From the cell containing the given text, extract its center point as [x, y] coordinate. 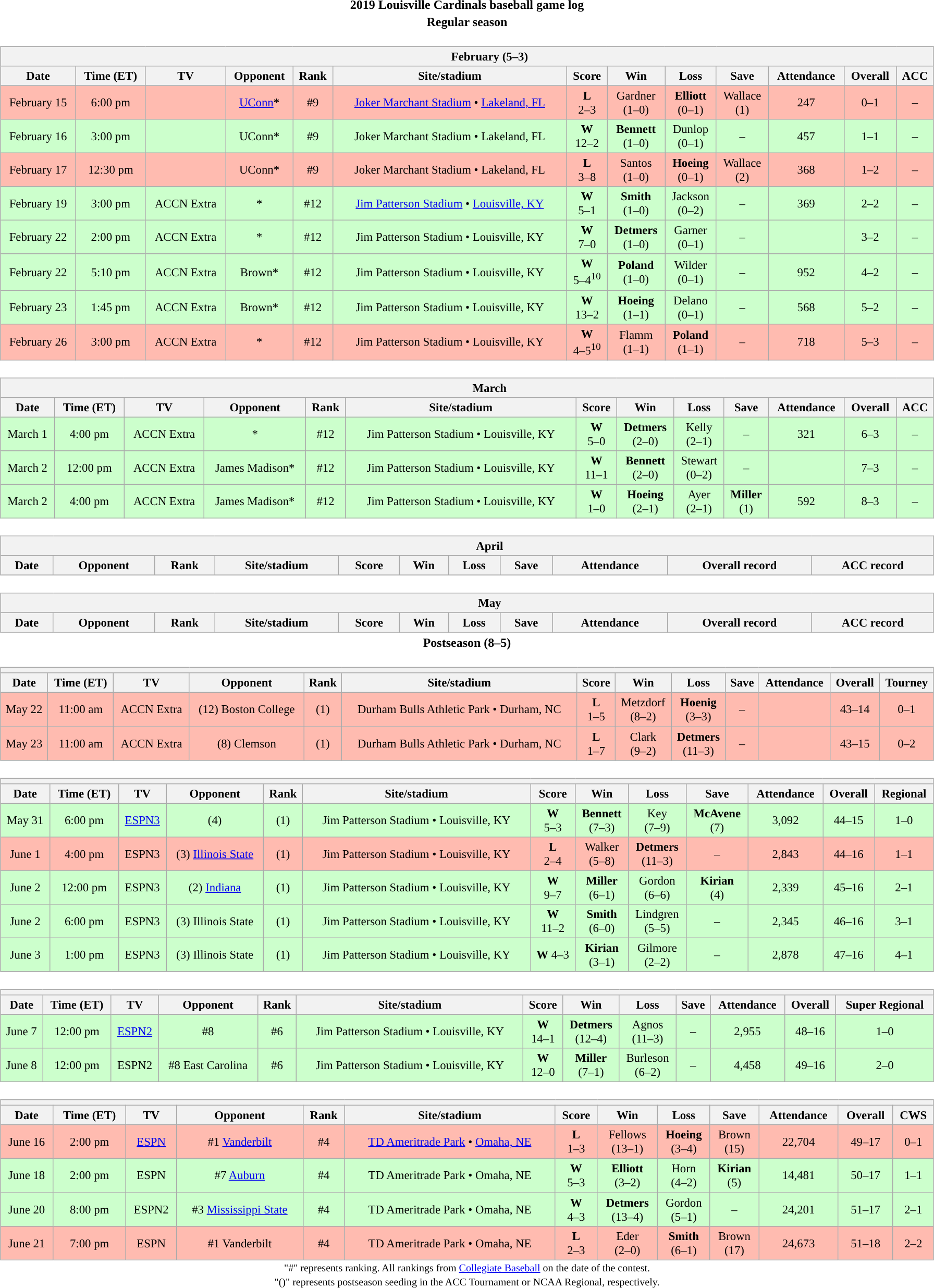
#3 Mississippi State [240, 1209]
44–15 [849, 820]
3–1 [904, 922]
February (5–3) [467, 56]
8:00 pm [90, 1209]
12:30 pm [110, 170]
W5–0 [596, 434]
#8 East Carolina [208, 1065]
Bennett(1–0) [636, 137]
Ayer(2–1) [699, 501]
June 21 [27, 1243]
June 8 [22, 1065]
McAvene(7) [717, 820]
4–1 [904, 955]
L1–3 [576, 1142]
L1–5 [596, 710]
W 4–3 [553, 955]
2,345 [785, 922]
Eder(2–0) [628, 1243]
49–16 [810, 1065]
Detmers(2–0) [645, 434]
Horn(4–2) [684, 1176]
247 [806, 102]
4,458 [747, 1065]
Wallace(1) [742, 102]
Garner(0–1) [691, 238]
(8) Clemson [247, 743]
(2) Indiana [215, 887]
321 [806, 434]
Hoeing(0–1) [691, 170]
February 17 [39, 170]
51–17 [865, 1209]
Dunlop(0–1) [691, 137]
W13–2 [587, 308]
Detmers(13–4) [628, 1209]
Stewart(0–2) [699, 468]
W4–3 [576, 1209]
June 18 [27, 1176]
Detmers(12–4) [591, 1031]
952 [806, 272]
W1–0 [596, 501]
May 22 [24, 710]
48–16 [810, 1031]
February 23 [39, 308]
June 1 [25, 854]
CWS [913, 1115]
2,878 [785, 955]
Miller(7–1) [591, 1065]
(4) [215, 820]
568 [806, 308]
50–17 [865, 1176]
8–3 [870, 501]
Kirian(3–1) [602, 955]
W14–1 [543, 1031]
45–16 [849, 887]
Kirian(5) [734, 1176]
49–17 [865, 1142]
L1–7 [596, 743]
Poland(1–1) [691, 342]
1–2 [870, 170]
592 [806, 501]
Elliott(0–1) [691, 102]
March [467, 388]
W9–7 [553, 887]
24,673 [798, 1243]
W7–0 [587, 238]
L3–8 [587, 170]
Hoenig(3–3) [698, 710]
Gordon(6–6) [658, 887]
43–15 [855, 743]
7:00 pm [90, 1243]
46–16 [849, 922]
51–18 [865, 1243]
Detmers(1–0) [636, 238]
369 [806, 203]
April [467, 546]
Kirian(4) [717, 887]
W5–1 [587, 203]
Walker(5–8) [602, 854]
February 26 [39, 342]
22,704 [798, 1142]
5:10 pm [110, 272]
Santos(1–0) [636, 170]
457 [806, 137]
Delano(0–1) [691, 308]
3,092 [785, 820]
Smith(6–0) [602, 922]
718 [806, 342]
W11–1 [596, 468]
Kelly(2–1) [699, 434]
February 15 [39, 102]
June 3 [25, 955]
Metzdorf(8–2) [643, 710]
May [467, 603]
Smith(6–1) [684, 1243]
Wilder(0–1) [691, 272]
Gordon(5–1) [684, 1209]
#8 [208, 1031]
Regional [904, 793]
Bennett(7–3) [602, 820]
March 1 [28, 434]
Brown(15) [734, 1142]
5–3 [870, 342]
2,843 [785, 854]
Super Regional [885, 1005]
June 20 [27, 1209]
3–2 [870, 238]
47–16 [849, 955]
Gardner(1–0) [636, 102]
May 31 [25, 820]
W5–410 [587, 272]
Hoeing(2–1) [645, 501]
Elliott(3–2) [628, 1176]
0–2 [906, 743]
W12–0 [543, 1065]
Lindgren(5–5) [658, 922]
Key(7–9) [658, 820]
W12–2 [587, 137]
June 7 [22, 1031]
Fellows(13–1) [628, 1142]
7–3 [870, 468]
(12) Boston College [247, 710]
Clark(9–2) [643, 743]
L2–4 [553, 854]
43–14 [855, 710]
#7 Auburn [240, 1176]
Jackson(0–2) [691, 203]
Hoeing(1–1) [636, 308]
2,339 [785, 887]
Bennett(2–0) [645, 468]
2,955 [747, 1031]
Gilmore(2–2) [658, 955]
February 19 [39, 203]
February 16 [39, 137]
2–0 [885, 1065]
6–3 [870, 434]
1:45 pm [110, 308]
Flamm(1–1) [636, 342]
May 23 [24, 743]
Agnos(11–3) [647, 1031]
Miller(1) [746, 501]
W11–2 [553, 922]
Miller(6–1) [602, 887]
Wallace(2) [742, 170]
14,481 [798, 1176]
Burleson(6–2) [647, 1065]
44–16 [849, 854]
June 16 [27, 1142]
Poland(1–0) [636, 272]
Hoeing(3–4) [684, 1142]
Tourney [906, 683]
1:00 pm [84, 955]
368 [806, 170]
5–2 [870, 308]
4–2 [870, 272]
Smith(1–0) [636, 203]
W4–510 [587, 342]
24,201 [798, 1209]
Brown(17) [734, 1243]
